Identify which cell holds the provided text, then report its (X, Y) central coordinate. 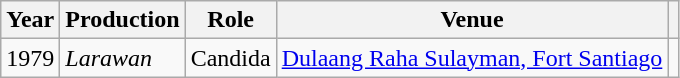
Year (30, 20)
Larawan (122, 58)
Role (230, 20)
Venue (472, 20)
Production (122, 20)
Dulaang Raha Sulayman, Fort Santiago (472, 58)
1979 (30, 58)
Candida (230, 58)
